Search for the cell housing the specified text and yield its [X, Y] center coordinate. 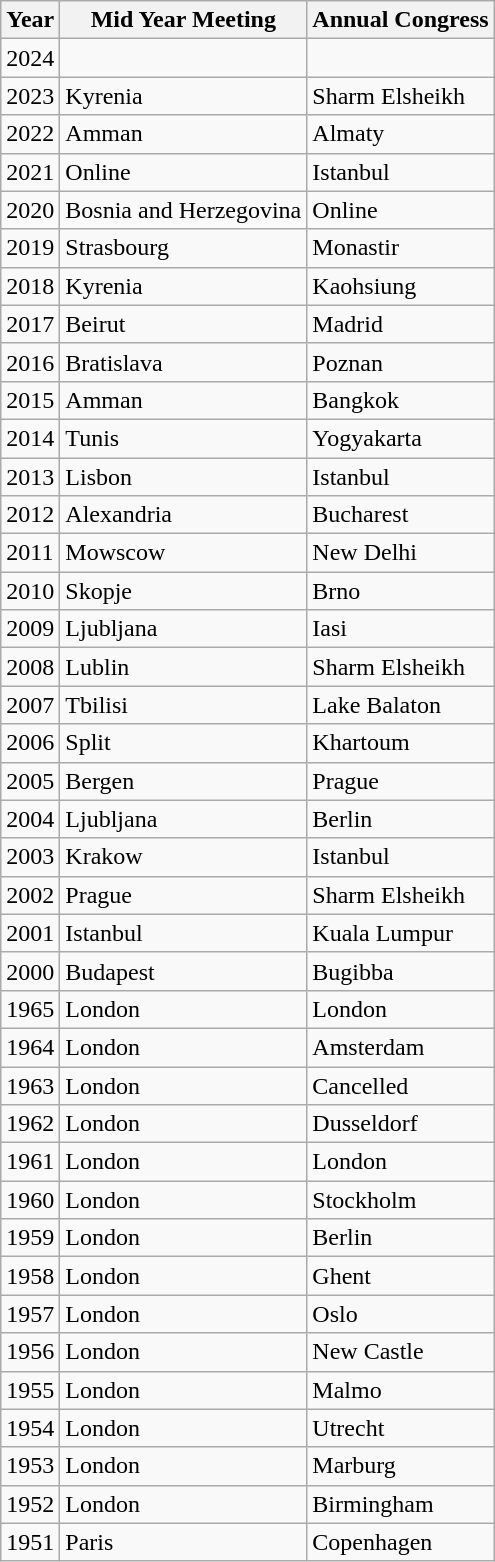
Ghent [400, 1276]
2019 [30, 248]
2022 [30, 134]
Krakow [184, 857]
Oslo [400, 1314]
2007 [30, 705]
Year [30, 20]
2009 [30, 629]
1952 [30, 1504]
1963 [30, 1085]
1953 [30, 1466]
2006 [30, 743]
Stockholm [400, 1200]
Kaohsiung [400, 286]
Lublin [184, 667]
Bangkok [400, 400]
1964 [30, 1047]
Tunis [184, 438]
1954 [30, 1428]
1959 [30, 1238]
2017 [30, 324]
Bosnia and Herzegovina [184, 210]
1951 [30, 1542]
Bugibba [400, 971]
Monastir [400, 248]
Skopje [184, 591]
Split [184, 743]
2001 [30, 933]
Strasbourg [184, 248]
Birmingham [400, 1504]
Mid Year Meeting [184, 20]
2008 [30, 667]
New Delhi [400, 553]
Amsterdam [400, 1047]
Dusseldorf [400, 1124]
2011 [30, 553]
1960 [30, 1200]
2012 [30, 515]
2015 [30, 400]
2023 [30, 96]
Madrid [400, 324]
2014 [30, 438]
1957 [30, 1314]
Bucharest [400, 515]
2021 [30, 172]
2018 [30, 286]
Iasi [400, 629]
Cancelled [400, 1085]
Beirut [184, 324]
Lisbon [184, 477]
Bratislava [184, 362]
2003 [30, 857]
2013 [30, 477]
1965 [30, 1009]
New Castle [400, 1352]
Lake Balaton [400, 705]
2002 [30, 895]
Brno [400, 591]
Marburg [400, 1466]
Mowscow [184, 553]
1955 [30, 1390]
Poznan [400, 362]
Paris [184, 1542]
Almaty [400, 134]
Kuala Lumpur [400, 933]
Utrecht [400, 1428]
Tbilisi [184, 705]
Malmo [400, 1390]
1958 [30, 1276]
2005 [30, 781]
Budapest [184, 971]
2024 [30, 58]
1961 [30, 1162]
1962 [30, 1124]
Khartoum [400, 743]
2004 [30, 819]
2000 [30, 971]
2020 [30, 210]
Alexandria [184, 515]
Annual Congress [400, 20]
Yogyakarta [400, 438]
Bergen [184, 781]
Copenhagen [400, 1542]
2010 [30, 591]
2016 [30, 362]
1956 [30, 1352]
